Determine the [X, Y] coordinate at the center of the cell enclosing the given text.  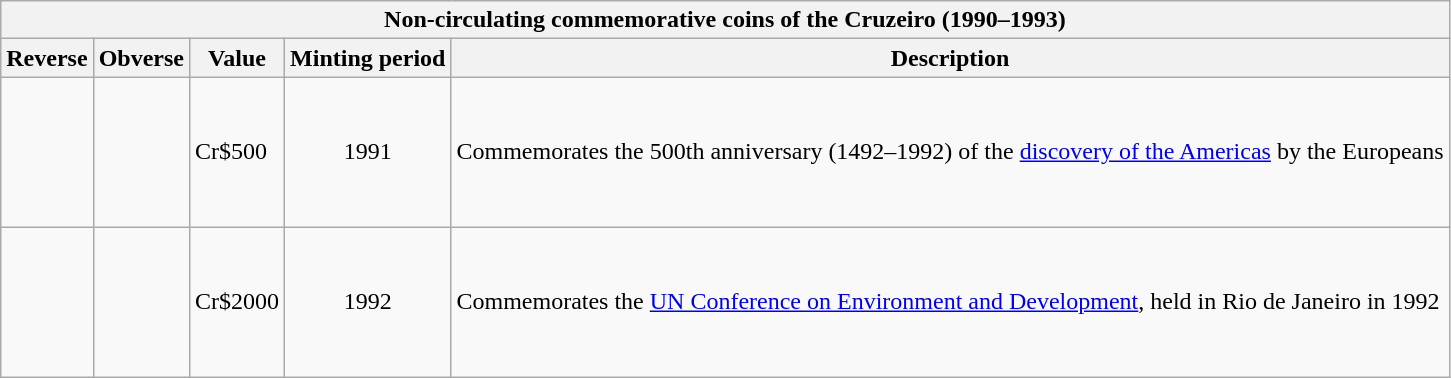
1992 [368, 302]
Reverse [47, 58]
Non-circulating commemorative coins of the Cruzeiro (1990–1993) [725, 20]
Description [950, 58]
Value [236, 58]
Cr$2000 [236, 302]
1991 [368, 152]
Obverse [141, 58]
Minting period [368, 58]
Cr$500 [236, 152]
Commemorates the UN Conference on Environment and Development, held in Rio de Janeiro in 1992 [950, 302]
Commemorates the 500th anniversary (1492–1992) of the discovery of the Americas by the Europeans [950, 152]
